Search for the cell housing the specified text and yield its (X, Y) center coordinate. 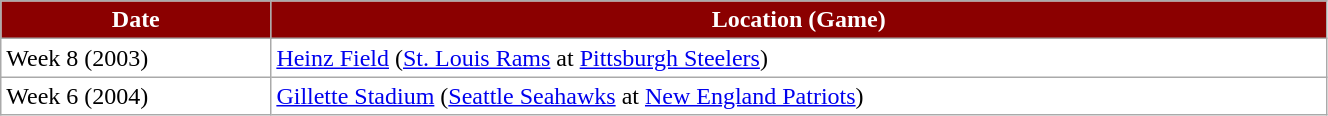
Location (Game) (799, 20)
Heinz Field (St. Louis Rams at Pittsburgh Steelers) (799, 58)
Gillette Stadium (Seattle Seahawks at New England Patriots) (799, 96)
Week 8 (2003) (136, 58)
Date (136, 20)
Week 6 (2004) (136, 96)
